Output the (x, y) coordinate of the center of the cell containing the given text.  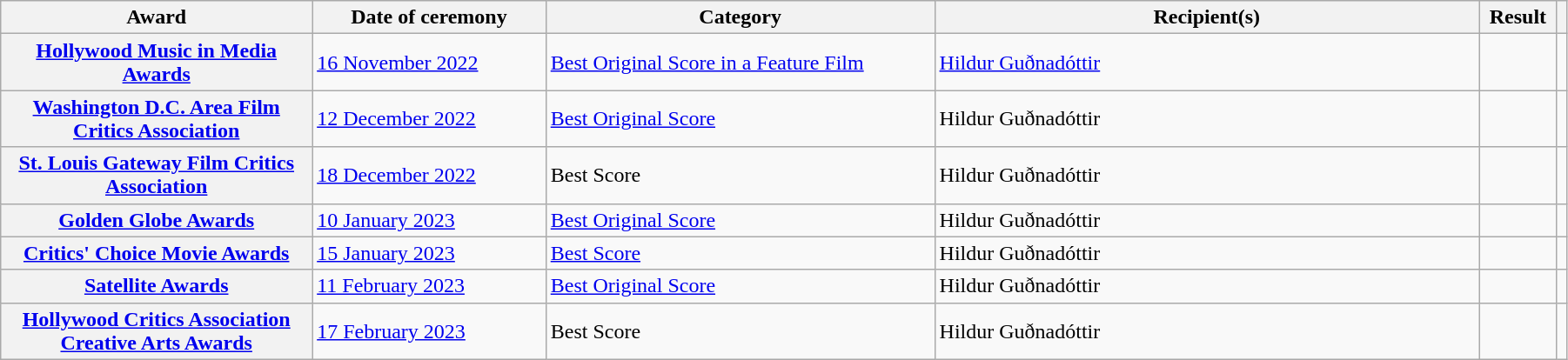
Award (157, 17)
Recipient(s) (1206, 17)
11 February 2023 (430, 286)
Category (740, 17)
18 December 2022 (430, 176)
Result (1518, 17)
17 February 2023 (430, 330)
Critics' Choice Movie Awards (157, 253)
16 November 2022 (430, 63)
Best Original Score in a Feature Film (740, 63)
Golden Globe Awards (157, 220)
Washington D.C. Area Film Critics Association (157, 118)
15 January 2023 (430, 253)
St. Louis Gateway Film Critics Association (157, 176)
10 January 2023 (430, 220)
Hollywood Music in Media Awards (157, 63)
12 December 2022 (430, 118)
Date of ceremony (430, 17)
Satellite Awards (157, 286)
Hollywood Critics Association Creative Arts Awards (157, 330)
